Detect which cell encompasses the target text, then output its [X, Y] center coordinate. 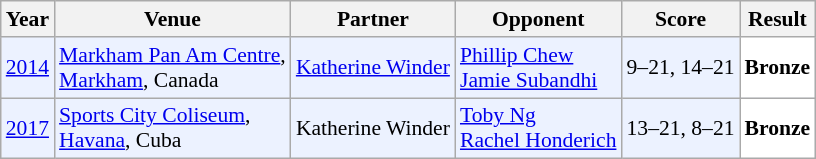
Score [680, 19]
Result [778, 19]
Year [28, 19]
Toby Ng Rachel Honderich [538, 128]
Opponent [538, 19]
2014 [28, 68]
Sports City Coliseum,Havana, Cuba [172, 128]
Partner [373, 19]
13–21, 8–21 [680, 128]
2017 [28, 128]
Markham Pan Am Centre,Markham, Canada [172, 68]
9–21, 14–21 [680, 68]
Phillip Chew Jamie Subandhi [538, 68]
Venue [172, 19]
